Output the (x, y) coordinate of the center of the cell containing the given text.  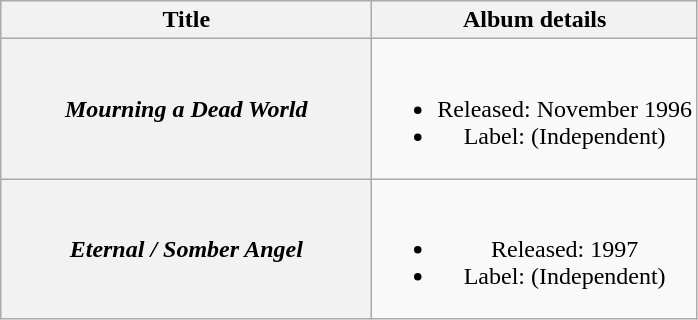
Released: November 1996Label: (Independent) (535, 109)
Eternal / Somber Angel (186, 249)
Title (186, 20)
Mourning a Dead World (186, 109)
Album details (535, 20)
Released: 1997Label: (Independent) (535, 249)
